Search for the cell housing the specified text and yield its [X, Y] center coordinate. 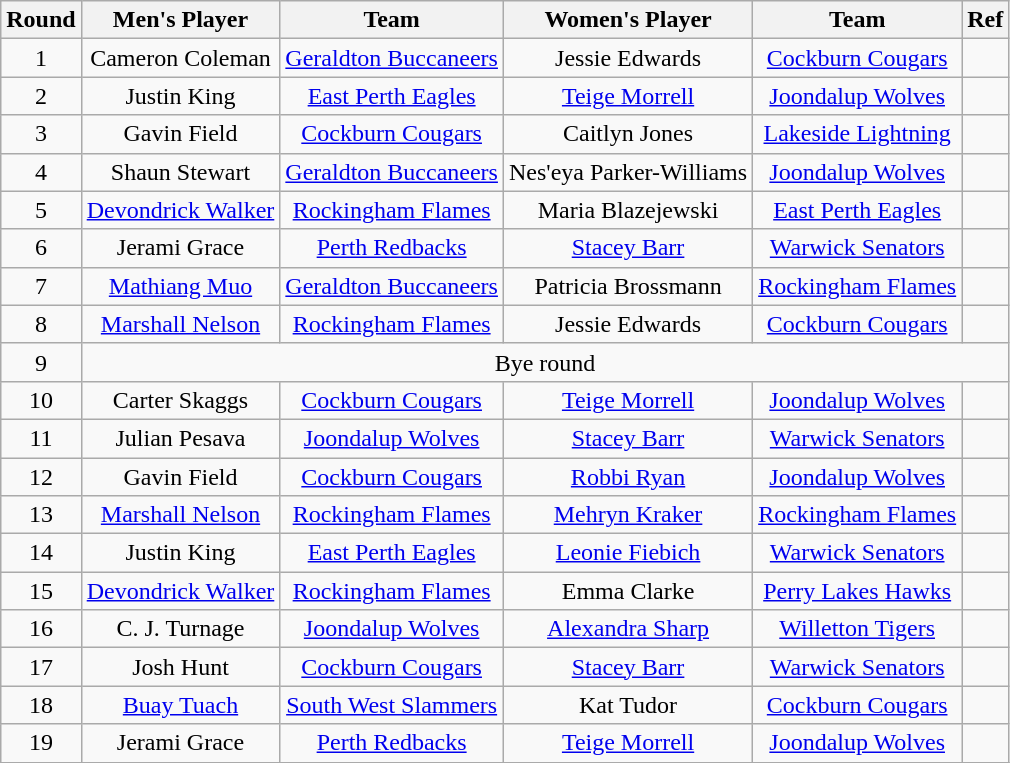
7 [41, 286]
Emma Clarke [628, 591]
Lakeside Lightning [858, 134]
8 [41, 324]
Leonie Fiebich [628, 553]
5 [41, 210]
19 [41, 743]
Patricia Brossmann [628, 286]
Julian Pesava [180, 438]
Perry Lakes Hawks [858, 591]
Mathiang Muo [180, 286]
6 [41, 248]
Shaun Stewart [180, 172]
South West Slammers [392, 705]
13 [41, 515]
Alexandra Sharp [628, 629]
15 [41, 591]
12 [41, 477]
Buay Tuach [180, 705]
9 [41, 362]
4 [41, 172]
Mehryn Kraker [628, 515]
Round [41, 20]
1 [41, 58]
Caitlyn Jones [628, 134]
Ref [986, 20]
2 [41, 96]
3 [41, 134]
Nes'eya Parker-Williams [628, 172]
Josh Hunt [180, 667]
14 [41, 553]
Kat Tudor [628, 705]
18 [41, 705]
Willetton Tigers [858, 629]
Men's Player [180, 20]
16 [41, 629]
Maria Blazejewski [628, 210]
C. J. Turnage [180, 629]
11 [41, 438]
10 [41, 400]
Robbi Ryan [628, 477]
Carter Skaggs [180, 400]
Cameron Coleman [180, 58]
Women's Player [628, 20]
17 [41, 667]
Bye round [545, 362]
